Return the (x, y) coordinate for the center point of the cell that contains the specified text.  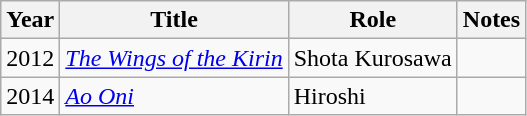
2014 (30, 96)
Hiroshi (372, 96)
Notes (491, 20)
The Wings of the Kirin (174, 58)
2012 (30, 58)
Year (30, 20)
Title (174, 20)
Ao Oni (174, 96)
Shota Kurosawa (372, 58)
Role (372, 20)
